From the cell containing the given text, extract its center point as (X, Y) coordinate. 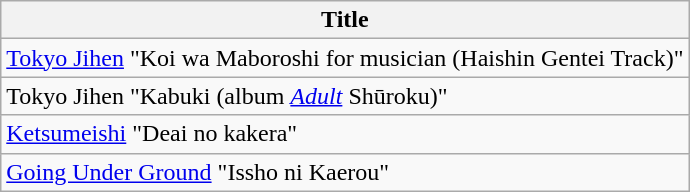
Tokyo Jihen "Kabuki (album Adult Shūroku)" (345, 96)
Title (345, 20)
Ketsumeishi "Deai no kakera" (345, 134)
Tokyo Jihen "Koi wa Maboroshi for musician (Haishin Gentei Track)" (345, 58)
Going Under Ground "Issho ni Kaerou" (345, 172)
